Return (x, y) of the center of cell containing provided text 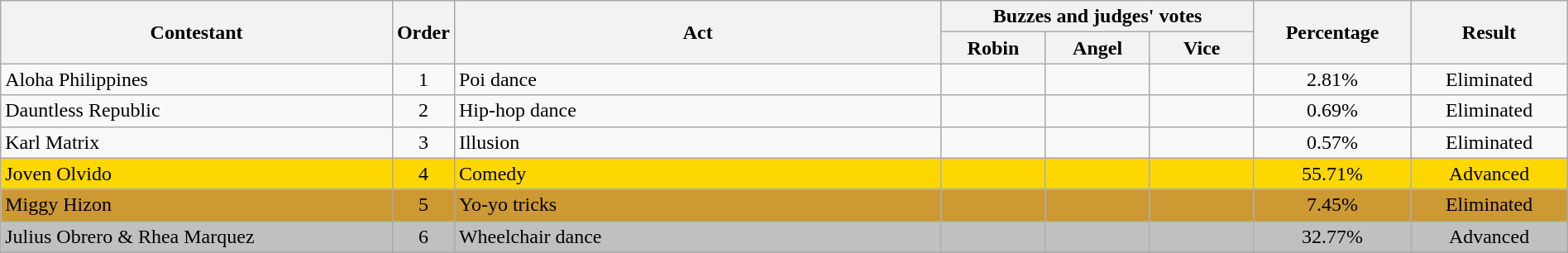
Hip-hop dance (697, 111)
32.77% (1331, 236)
2 (423, 111)
6 (423, 236)
2.81% (1331, 79)
Poi dance (697, 79)
Aloha Philippines (197, 79)
1 (423, 79)
Joven Olvido (197, 174)
Karl Matrix (197, 142)
Order (423, 32)
Dauntless Republic (197, 111)
0.57% (1331, 142)
55.71% (1331, 174)
Comedy (697, 174)
3 (423, 142)
Illusion (697, 142)
Wheelchair dance (697, 236)
Julius Obrero & Rhea Marquez (197, 236)
Result (1489, 32)
5 (423, 205)
7.45% (1331, 205)
Act (697, 32)
Robin (993, 48)
Percentage (1331, 32)
4 (423, 174)
Yo-yo tricks (697, 205)
Contestant (197, 32)
Angel (1097, 48)
Vice (1202, 48)
Miggy Hizon (197, 205)
Buzzes and judges' votes (1097, 17)
0.69% (1331, 111)
